Determine the [X, Y] coordinate at the center of the cell enclosing the given text.  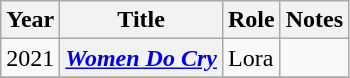
Year [30, 20]
2021 [30, 58]
Lora [251, 58]
Title [142, 20]
Women Do Cry [142, 58]
Role [251, 20]
Notes [314, 20]
